Find where the given text appears and provide that cell's center as [x, y] coordinate. 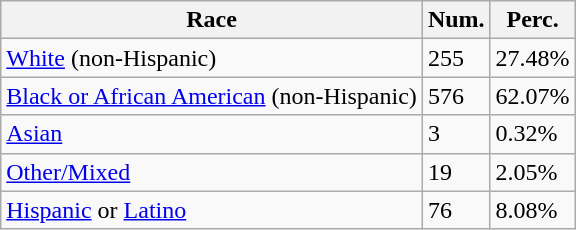
Black or African American (non-Hispanic) [212, 96]
White (non-Hispanic) [212, 58]
Perc. [532, 20]
0.32% [532, 134]
3 [456, 134]
62.07% [532, 96]
76 [456, 210]
19 [456, 172]
Other/Mixed [212, 172]
Race [212, 20]
27.48% [532, 58]
8.08% [532, 210]
Asian [212, 134]
255 [456, 58]
Num. [456, 20]
2.05% [532, 172]
Hispanic or Latino [212, 210]
576 [456, 96]
